Locate the cell with the specified text and output its (x, y) center coordinate. 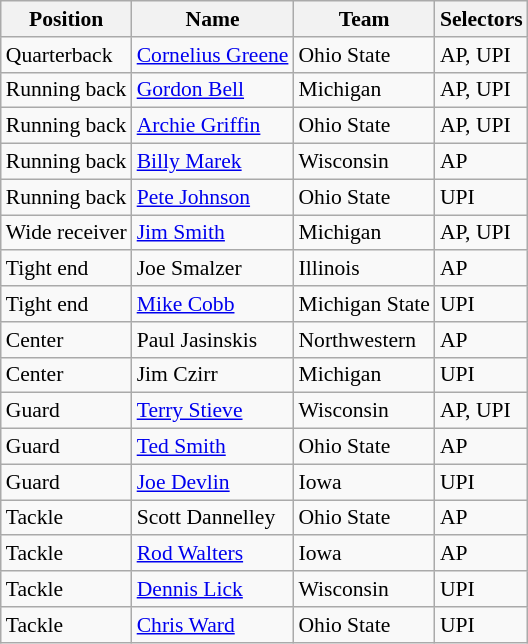
Dennis Lick (213, 589)
Team (364, 19)
Rod Walters (213, 554)
Joe Devlin (213, 482)
Pete Johnson (213, 197)
Terry Stieve (213, 411)
Billy Marek (213, 162)
Quarterback (66, 55)
Mike Cobb (213, 304)
Jim Smith (213, 233)
Gordon Bell (213, 90)
Ted Smith (213, 447)
Scott Dannelley (213, 518)
Northwestern (364, 340)
Archie Griffin (213, 126)
Name (213, 19)
Position (66, 19)
Illinois (364, 269)
Jim Czirr (213, 375)
Wide receiver (66, 233)
Michigan State (364, 304)
Cornelius Greene (213, 55)
Paul Jasinskis (213, 340)
Selectors (482, 19)
Joe Smalzer (213, 269)
Chris Ward (213, 625)
